Scan for the cell matching the given text and deliver its (x, y) coordinate at center. 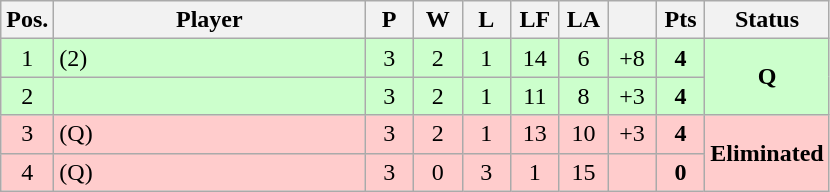
Pos. (28, 20)
W (438, 20)
Eliminated (767, 153)
8 (584, 96)
LF (536, 20)
15 (584, 172)
L (486, 20)
11 (536, 96)
6 (584, 58)
14 (536, 58)
LA (584, 20)
(2) (210, 58)
13 (536, 134)
Status (767, 20)
Player (210, 20)
10 (584, 134)
+8 (632, 58)
P (390, 20)
Q (767, 77)
Pts (680, 20)
